Locate the cell with the specified text and output its [X, Y] center coordinate. 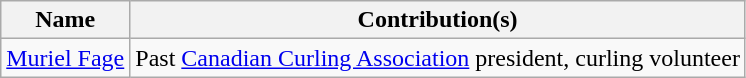
Name [66, 20]
Past Canadian Curling Association president, curling volunteer [438, 58]
Muriel Fage [66, 58]
Contribution(s) [438, 20]
